Provide the (x, y) coordinate of the cell's center where the given text is located.  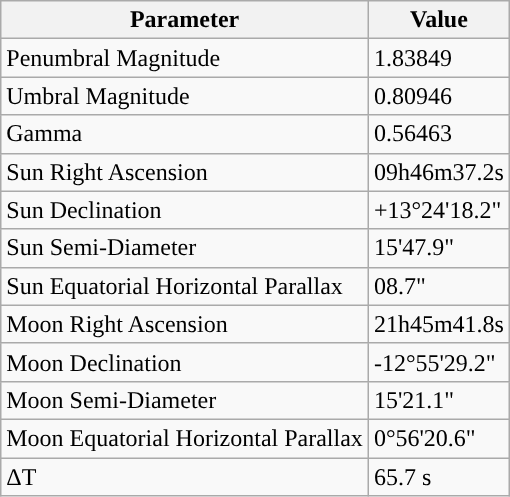
Penumbral Magnitude (185, 58)
0.56463 (438, 134)
Moon Equatorial Horizontal Parallax (185, 438)
0.80946 (438, 96)
-12°55'29.2" (438, 362)
Moon Semi-Diameter (185, 400)
Gamma (185, 134)
65.7 s (438, 477)
08.7" (438, 286)
Value (438, 20)
Moon Declination (185, 362)
Moon Right Ascension (185, 324)
15'47.9" (438, 248)
09h46m37.2s (438, 172)
Parameter (185, 20)
Sun Equatorial Horizontal Parallax (185, 286)
Sun Declination (185, 210)
Sun Semi-Diameter (185, 248)
ΔT (185, 477)
15'21.1" (438, 400)
+13°24'18.2" (438, 210)
Umbral Magnitude (185, 96)
Sun Right Ascension (185, 172)
0°56'20.6" (438, 438)
1.83849 (438, 58)
21h45m41.8s (438, 324)
